Pinpoint the cell where the given text exists, returning its [X, Y] midpoint coordinate. 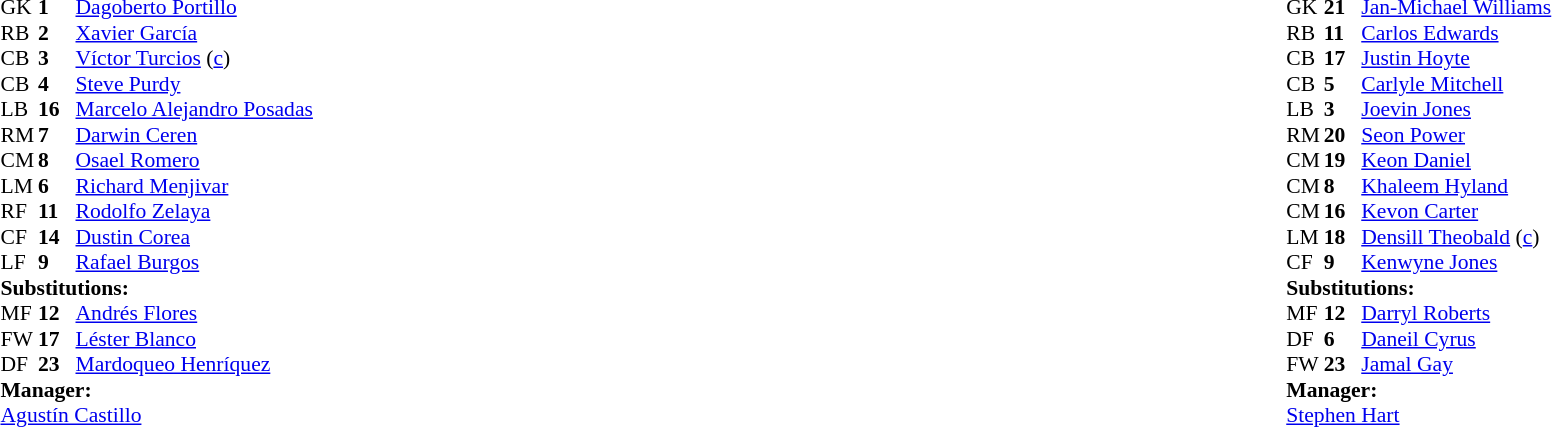
LF [19, 263]
2 [57, 33]
Seon Power [1456, 135]
Khaleem Hyland [1456, 186]
Mardoqueo Henríquez [194, 365]
5 [1343, 84]
4 [57, 84]
Steve Purdy [194, 84]
Darwin Ceren [194, 135]
Marcelo Alejandro Posadas [194, 109]
7 [57, 135]
Justin Hoyte [1456, 59]
18 [1343, 237]
Léster Blanco [194, 339]
Rodolfo Zelaya [194, 211]
Jamal Gay [1456, 365]
Richard Menjivar [194, 186]
Daneil Cyrus [1456, 339]
Joevin Jones [1456, 109]
Kenwyne Jones [1456, 263]
20 [1343, 135]
Darryl Roberts [1456, 313]
Carlyle Mitchell [1456, 84]
19 [1343, 161]
Osael Romero [194, 161]
Víctor Turcios (c) [194, 59]
Rafael Burgos [194, 263]
Kevon Carter [1456, 211]
RF [19, 211]
Carlos Edwards [1456, 33]
Keon Daniel [1456, 161]
14 [57, 237]
Dustin Corea [194, 237]
Xavier García [194, 33]
Densill Theobald (c) [1456, 237]
Andrés Flores [194, 313]
